For the text-containing cell, return its midpoint in [x, y] coordinate format. 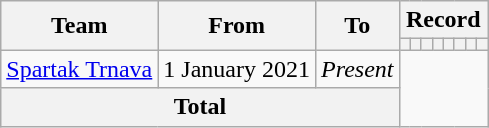
To [358, 26]
Team [80, 26]
Total [200, 107]
1 January 2021 [237, 69]
Spartak Trnava [80, 69]
From [237, 26]
Present [358, 69]
Record [443, 20]
